Determine the (x, y) coordinate at the center of the cell enclosing the given text.  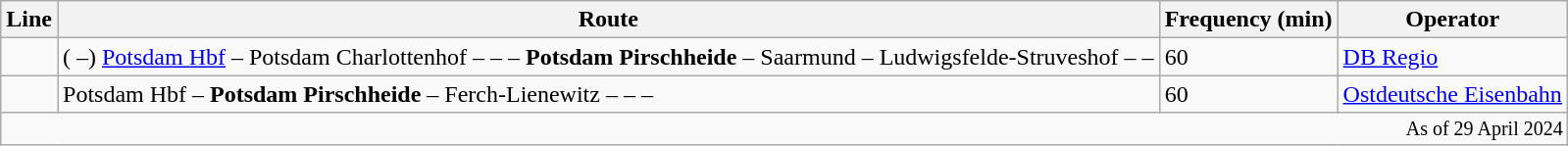
Ostdeutsche Eisenbahn (1452, 94)
Line (29, 20)
DB Regio (1452, 57)
Frequency (min) (1248, 20)
( –) Potsdam Hbf – Potsdam Charlottenhof – – – Potsdam Pirschheide – Saarmund – Ludwigsfelde-Struveshof – – (608, 57)
As of 29 April 2024 (784, 129)
Potsdam Hbf – Potsdam Pirschheide – Ferch-Lienewitz – – – (608, 94)
Route (608, 20)
Operator (1452, 20)
